Return the (X, Y) coordinate for the center point of the cell that contains the specified text.  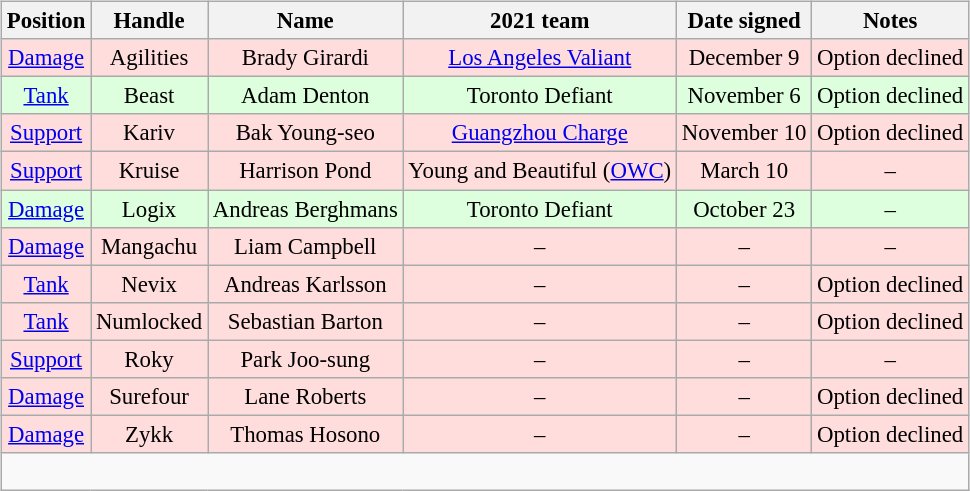
Bak Young-seo (306, 133)
Andreas Karlsson (306, 284)
Position (46, 21)
Kruise (150, 171)
2021 team (540, 21)
Adam Denton (306, 96)
Mangachu (150, 246)
October 23 (744, 209)
November 6 (744, 96)
Liam Campbell (306, 246)
Numlocked (150, 321)
Date signed (744, 21)
Agilities (150, 58)
Logix (150, 209)
Zykk (150, 434)
Park Joo-sung (306, 359)
Surefour (150, 396)
Guangzhou Charge (540, 133)
Los Angeles Valiant (540, 58)
Name (306, 21)
Nevix (150, 284)
Handle (150, 21)
Young and Beautiful (OWC) (540, 171)
Notes (890, 21)
Roky (150, 359)
Harrison Pond (306, 171)
Andreas Berghmans (306, 209)
December 9 (744, 58)
November 10 (744, 133)
Brady Girardi (306, 58)
Kariv (150, 133)
Lane Roberts (306, 396)
March 10 (744, 171)
Beast (150, 96)
Thomas Hosono (306, 434)
Sebastian Barton (306, 321)
